Return (x, y) of the center of cell containing provided text 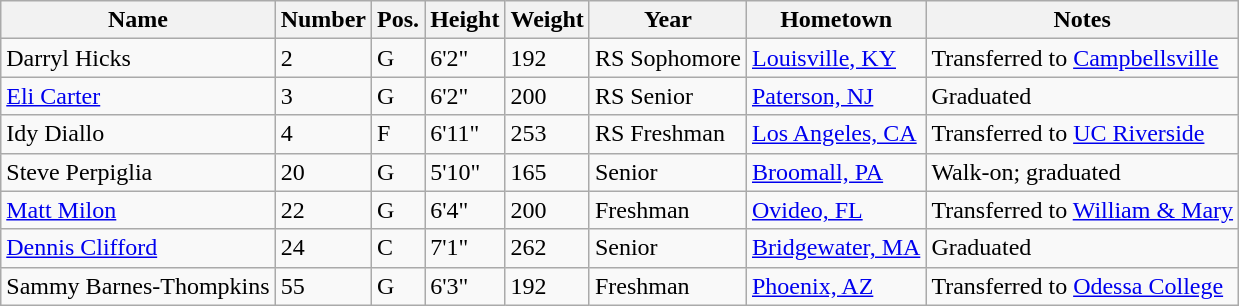
4 (323, 134)
Ovideo, FL (836, 210)
6'11" (465, 134)
Los Angeles, CA (836, 134)
22 (323, 210)
Transferred to UC Riverside (1082, 134)
Dennis Clifford (138, 248)
Paterson, NJ (836, 96)
Number (323, 20)
Steve Perpiglia (138, 172)
20 (323, 172)
Transferred to Campbellsville (1082, 58)
Pos. (398, 20)
RS Sophomore (668, 58)
C (398, 248)
165 (547, 172)
RS Senior (668, 96)
Broomall, PA (836, 172)
3 (323, 96)
Phoenix, AZ (836, 286)
Year (668, 20)
2 (323, 58)
Louisville, KY (836, 58)
Transferred to Odessa College (1082, 286)
6'3" (465, 286)
Transferred to William & Mary (1082, 210)
253 (547, 134)
F (398, 134)
Walk-on; graduated (1082, 172)
Eli Carter (138, 96)
Bridgewater, MA (836, 248)
7'1" (465, 248)
Matt Milon (138, 210)
Name (138, 20)
RS Freshman (668, 134)
Idy Diallo (138, 134)
Weight (547, 20)
24 (323, 248)
Height (465, 20)
6'4" (465, 210)
5'10" (465, 172)
262 (547, 248)
Hometown (836, 20)
55 (323, 286)
Sammy Barnes-Thompkins (138, 286)
Notes (1082, 20)
Darryl Hicks (138, 58)
